Extract the [x, y] coordinate from the center of the cell holding the provided text.  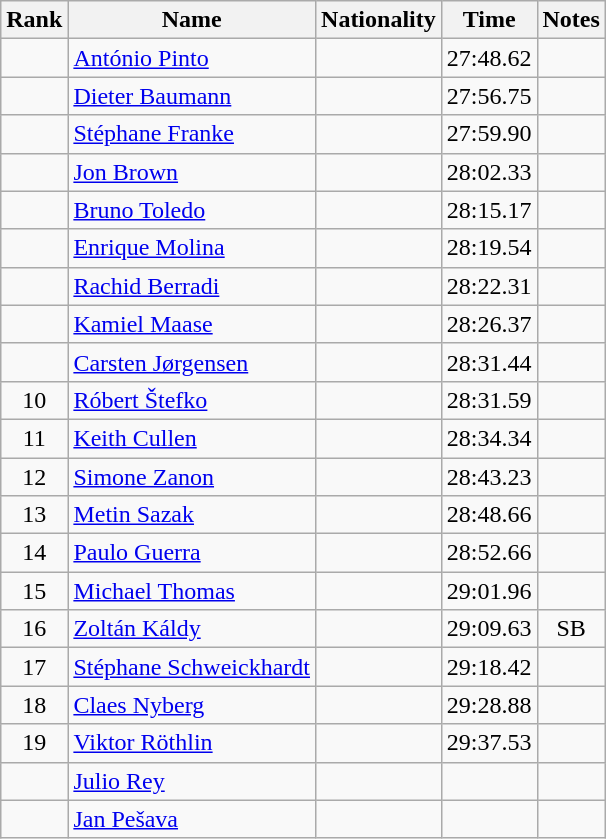
29:18.42 [489, 667]
Stéphane Franke [192, 134]
Jan Pešava [192, 819]
Rachid Berradi [192, 286]
19 [34, 743]
28:31.59 [489, 400]
28:26.37 [489, 324]
13 [34, 515]
12 [34, 477]
Keith Cullen [192, 438]
28:43.23 [489, 477]
29:37.53 [489, 743]
14 [34, 553]
15 [34, 591]
28:48.66 [489, 515]
17 [34, 667]
Name [192, 20]
Julio Rey [192, 781]
27:59.90 [489, 134]
Viktor Röthlin [192, 743]
Paulo Guerra [192, 553]
Zoltán Káldy [192, 629]
Time [489, 20]
28:02.33 [489, 172]
Stéphane Schweickhardt [192, 667]
Jon Brown [192, 172]
Michael Thomas [192, 591]
Notes [571, 20]
SB [571, 629]
11 [34, 438]
29:01.96 [489, 591]
27:48.62 [489, 58]
28:22.31 [489, 286]
29:28.88 [489, 705]
Rank [34, 20]
Enrique Molina [192, 248]
28:19.54 [489, 248]
Claes Nyberg [192, 705]
Carsten Jørgensen [192, 362]
27:56.75 [489, 96]
18 [34, 705]
Simone Zanon [192, 477]
29:09.63 [489, 629]
António Pinto [192, 58]
Metin Sazak [192, 515]
Róbert Štefko [192, 400]
28:34.34 [489, 438]
28:52.66 [489, 553]
28:31.44 [489, 362]
16 [34, 629]
10 [34, 400]
Nationality [379, 20]
28:15.17 [489, 210]
Bruno Toledo [192, 210]
Dieter Baumann [192, 96]
Kamiel Maase [192, 324]
